Locate the cell with the specified text and output its [X, Y] center coordinate. 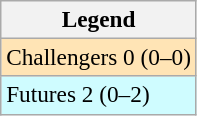
Futures 2 (0–2) [99, 95]
Challengers 0 (0–0) [99, 57]
Legend [99, 19]
